Detect which cell encompasses the target text, then output its [x, y] center coordinate. 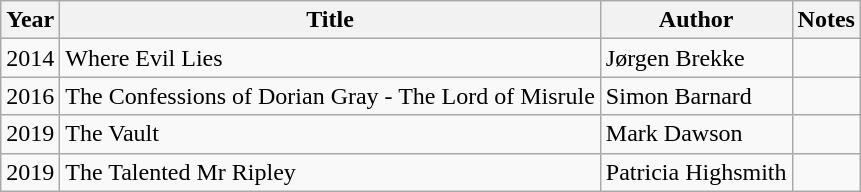
Simon Barnard [696, 96]
Mark Dawson [696, 134]
The Confessions of Dorian Gray - The Lord of Misrule [330, 96]
Year [30, 20]
Patricia Highsmith [696, 172]
The Vault [330, 134]
Notes [826, 20]
2016 [30, 96]
2014 [30, 58]
Author [696, 20]
Title [330, 20]
Jørgen Brekke [696, 58]
The Talented Mr Ripley [330, 172]
Where Evil Lies [330, 58]
